Output the (x, y) coordinate of the center of the cell containing the given text.  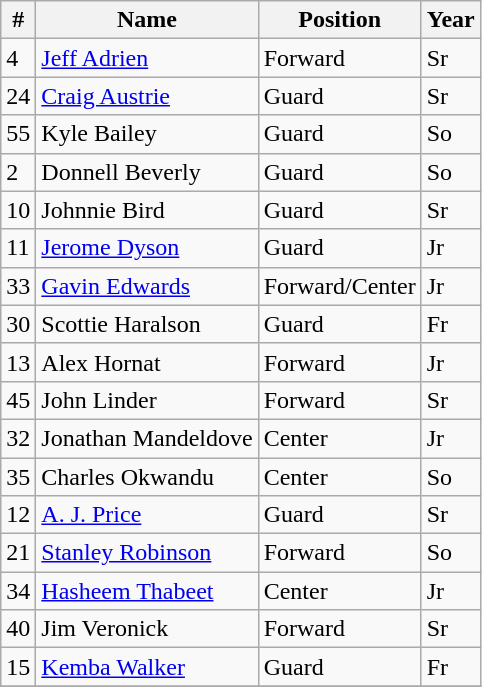
24 (18, 96)
13 (18, 362)
32 (18, 438)
2 (18, 172)
15 (18, 667)
Charles Okwandu (147, 477)
John Linder (147, 400)
Hasheem Thabeet (147, 591)
12 (18, 515)
Jerome Dyson (147, 248)
33 (18, 286)
Donnell Beverly (147, 172)
Gavin Edwards (147, 286)
A. J. Price (147, 515)
Jeff Adrien (147, 58)
35 (18, 477)
Johnnie Bird (147, 210)
Jonathan Mandeldove (147, 438)
30 (18, 324)
Jim Veronick (147, 629)
40 (18, 629)
Name (147, 20)
Position (340, 20)
21 (18, 553)
10 (18, 210)
Year (450, 20)
# (18, 20)
34 (18, 591)
Kemba Walker (147, 667)
55 (18, 134)
Alex Hornat (147, 362)
Forward/Center (340, 286)
Craig Austrie (147, 96)
4 (18, 58)
Stanley Robinson (147, 553)
45 (18, 400)
Kyle Bailey (147, 134)
Scottie Haralson (147, 324)
11 (18, 248)
